From the cell containing the given text, extract its center point as [x, y] coordinate. 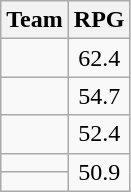
Team [35, 20]
50.9 [99, 172]
62.4 [99, 58]
52.4 [99, 134]
54.7 [99, 96]
RPG [99, 20]
